Pinpoint the cell where the given text exists, returning its [x, y] midpoint coordinate. 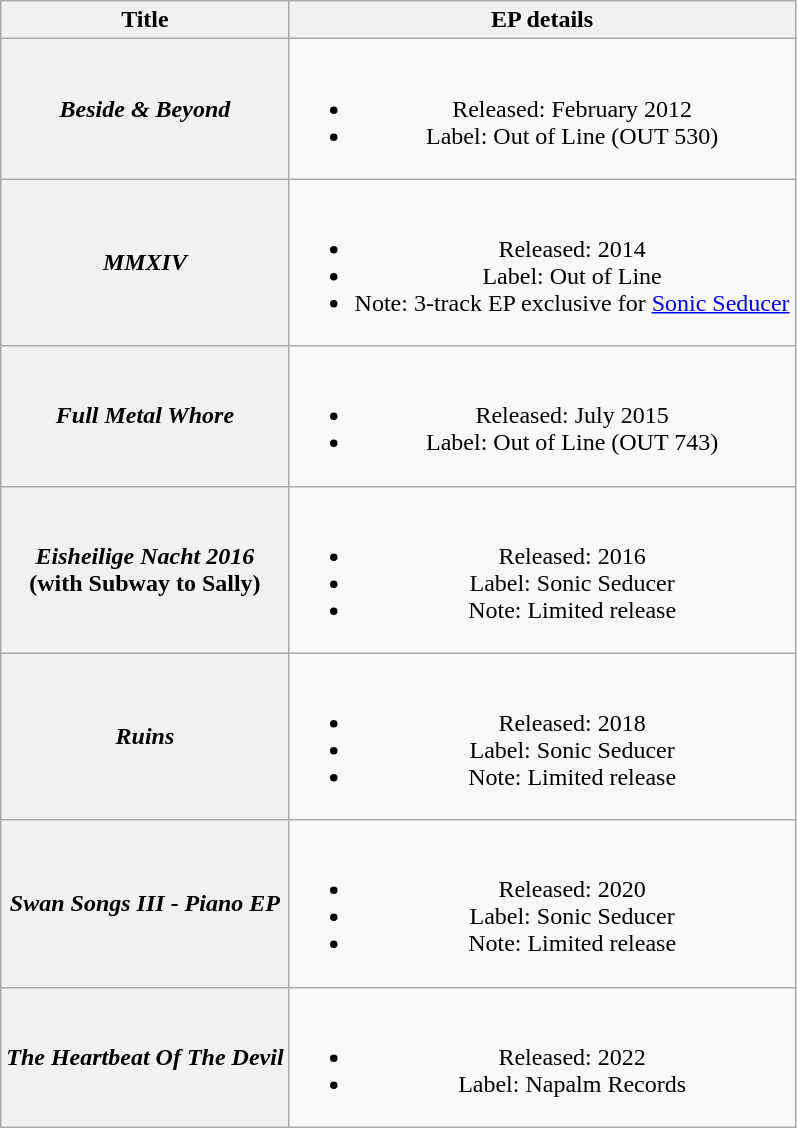
Title [145, 20]
Released: February 2012Label: Out of Line (OUT 530) [542, 109]
Ruins [145, 736]
Released: 2014Label: Out of LineNote: 3-track EP exclusive for Sonic Seducer [542, 262]
Swan Songs III - Piano EP [145, 904]
Released: 2016Label: Sonic SeducerNote: Limited release [542, 570]
Beside & Beyond [145, 109]
Eisheilige Nacht 2016 (with Subway to Sally) [145, 570]
EP details [542, 20]
Released: 2022Label: Napalm Records [542, 1057]
MMXIV [145, 262]
Full Metal Whore [145, 416]
Released: July 2015Label: Out of Line (OUT 743) [542, 416]
Released: 2020Label: Sonic SeducerNote: Limited release [542, 904]
Released: 2018Label: Sonic SeducerNote: Limited release [542, 736]
The Heartbeat Of The Devil [145, 1057]
